Scan for the cell matching the given text and deliver its (x, y) coordinate at center. 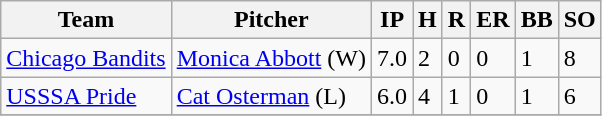
8 (580, 58)
Monica Abbott (W) (271, 58)
2 (428, 58)
Chicago Bandits (86, 58)
SO (580, 20)
6 (580, 96)
Pitcher (271, 20)
6.0 (392, 96)
7.0 (392, 58)
ER (493, 20)
4 (428, 96)
Team (86, 20)
USSSA Pride (86, 96)
R (456, 20)
H (428, 20)
BB (536, 20)
Cat Osterman (L) (271, 96)
IP (392, 20)
